Return (X, Y) of the center of cell containing provided text 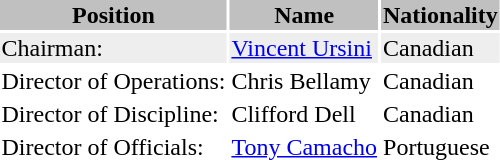
Vincent Ursini (304, 48)
Chris Bellamy (304, 81)
Director of Operations: (114, 81)
Director of Discipline: (114, 114)
Position (114, 15)
Chairman: (114, 48)
Name (304, 15)
Nationality (441, 15)
Clifford Dell (304, 114)
